Return the [x, y] coordinate for the center point of the cell that contains the specified text.  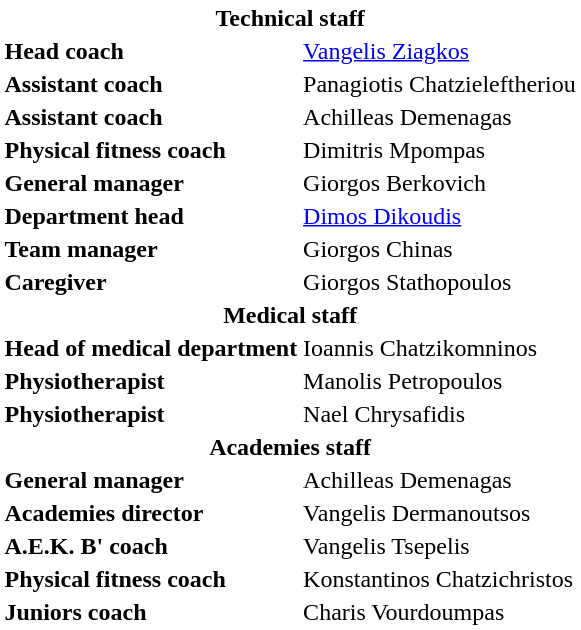
Panagiotis Chatzieleftheriou [440, 84]
Konstantinos Chatzichristos [440, 579]
Juniors coach [151, 612]
Academies staff [290, 447]
Vangelis Tsepelis [440, 546]
Caregiver [151, 282]
Giorgos Stathopoulos [440, 282]
Giorgos Berkovich [440, 183]
Technical staff [290, 18]
Manolis Petropoulos [440, 381]
Dimitris Mpompas [440, 150]
Team manager [151, 249]
Dimos Dikoudis [440, 216]
A.E.K. B' coach [151, 546]
Head of medical department [151, 348]
Giorgos Chinas [440, 249]
Vangelis Ziagkos [440, 51]
Medical staff [290, 315]
Department head [151, 216]
Vangelis Dermanoutsos [440, 513]
Head coach [151, 51]
Nael Chrysafidis [440, 414]
Charis Vourdoumpas [440, 612]
Ioannis Chatzikomninos [440, 348]
Academies director [151, 513]
